Locate the cell with the specified text and output its [x, y] center coordinate. 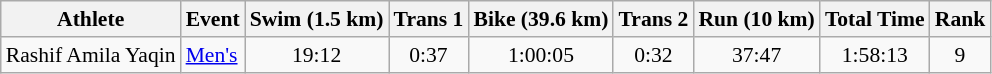
Event [213, 19]
0:37 [429, 55]
Rank [960, 19]
Bike (39.6 km) [540, 19]
Rashif Amila Yaqin [91, 55]
0:32 [653, 55]
Trans 1 [429, 19]
Run (10 km) [756, 19]
19:12 [317, 55]
1:00:05 [540, 55]
Trans 2 [653, 19]
Total Time [875, 19]
37:47 [756, 55]
Men's [213, 55]
Swim (1.5 km) [317, 19]
Athlete [91, 19]
1:58:13 [875, 55]
9 [960, 55]
